Provide the [X, Y] coordinate of the cell's center where the given text is located.  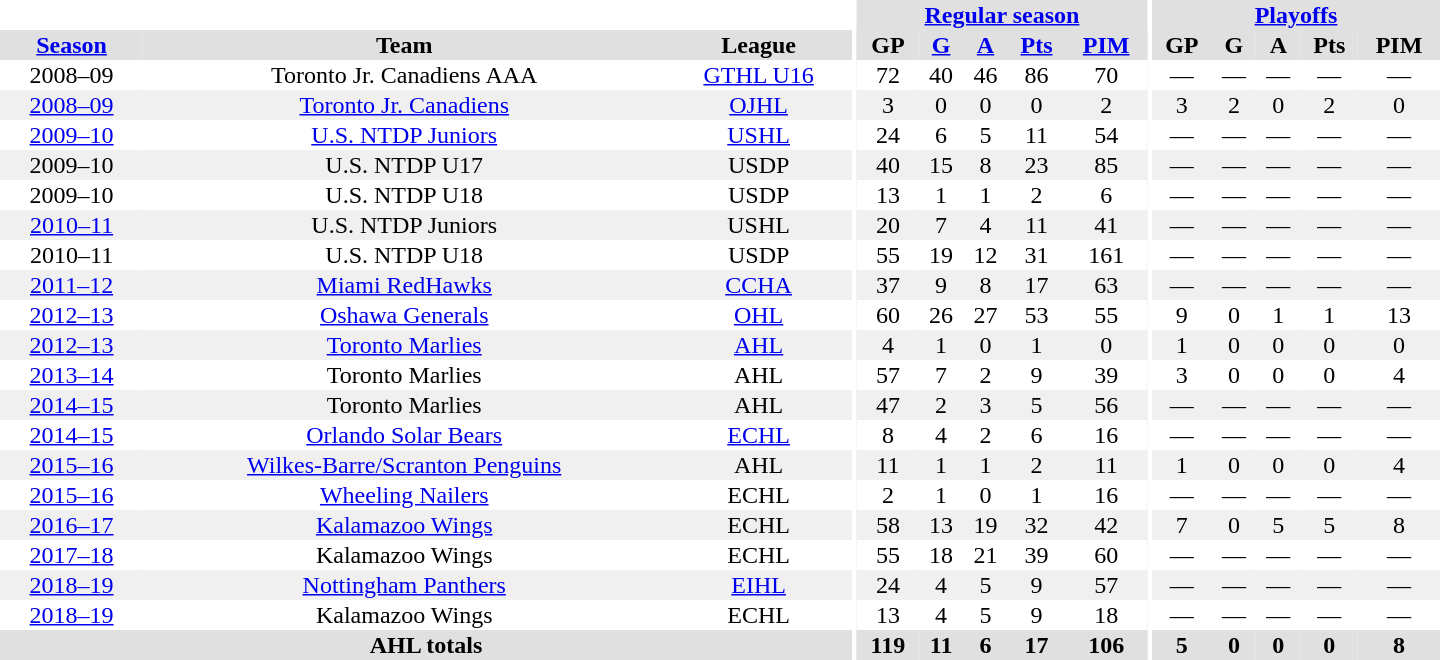
League [758, 45]
41 [1106, 225]
47 [888, 405]
Nottingham Panthers [404, 585]
AHL totals [426, 645]
54 [1106, 135]
37 [888, 285]
2011–12 [72, 285]
56 [1106, 405]
CCHA [758, 285]
21 [985, 555]
86 [1037, 75]
Playoffs [1296, 15]
26 [941, 315]
20 [888, 225]
63 [1106, 285]
EIHL [758, 585]
OJHL [758, 105]
2016–17 [72, 525]
Regular season [1002, 15]
Season [72, 45]
15 [941, 165]
U.S. NTDP U17 [404, 165]
85 [1106, 165]
Team [404, 45]
42 [1106, 525]
106 [1106, 645]
Orlando Solar Bears [404, 435]
31 [1037, 255]
GTHL U16 [758, 75]
2017–18 [72, 555]
Toronto Jr. Canadiens [404, 105]
Miami RedHawks [404, 285]
12 [985, 255]
46 [985, 75]
Toronto Jr. Canadiens AAA [404, 75]
58 [888, 525]
23 [1037, 165]
Wilkes-Barre/Scranton Penguins [404, 465]
70 [1106, 75]
2013–14 [72, 375]
32 [1037, 525]
OHL [758, 315]
72 [888, 75]
Wheeling Nailers [404, 495]
27 [985, 315]
53 [1037, 315]
Oshawa Generals [404, 315]
161 [1106, 255]
119 [888, 645]
